Find where the given text appears and provide that cell's center as [X, Y] coordinate. 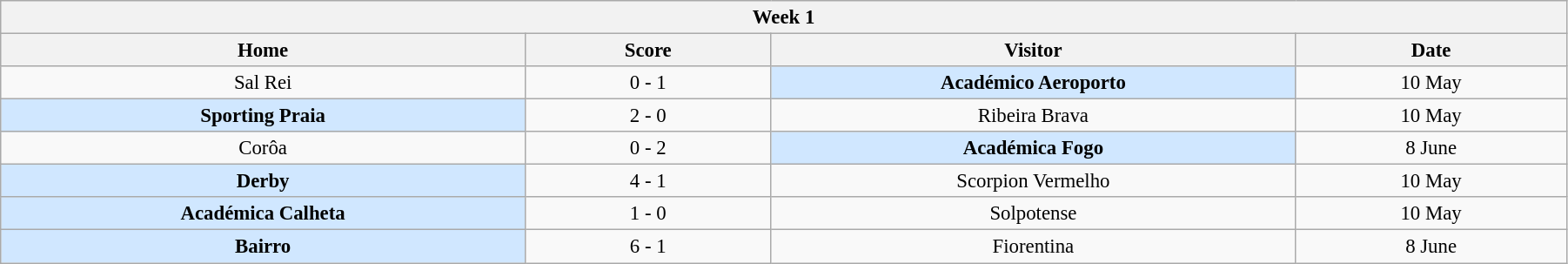
Académico Aeroporto [1034, 83]
0 - 2 [647, 148]
Corôa [263, 148]
4 - 1 [647, 181]
Académica Calheta [263, 213]
Scorpion Vermelho [1034, 181]
Sporting Praia [263, 116]
Ribeira Brava [1034, 116]
1 - 0 [647, 213]
Home [263, 51]
Date [1431, 51]
Sal Rei [263, 83]
Derby [263, 181]
2 - 0 [647, 116]
6 - 1 [647, 247]
Solpotense [1034, 213]
Score [647, 51]
Visitor [1034, 51]
Bairro [263, 247]
0 - 1 [647, 83]
Week 1 [784, 17]
Académica Fogo [1034, 148]
Fiorentina [1034, 247]
